Output the [X, Y] coordinate of the center of the cell containing the given text.  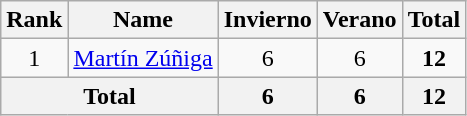
Name [143, 20]
Invierno [268, 20]
Rank [34, 20]
1 [34, 58]
Martín Zúñiga [143, 58]
Verano [360, 20]
